Extract the [x, y] coordinate from the center of the cell holding the provided text.  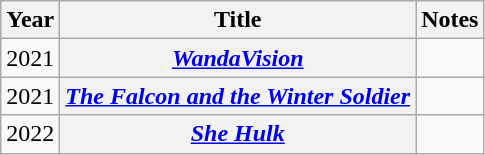
Notes [450, 20]
Title [238, 20]
WandaVision [238, 58]
2022 [30, 134]
Year [30, 20]
She Hulk [238, 134]
The Falcon and the Winter Soldier [238, 96]
